Capture the cell that displays the provided text and extract its [X, Y] central coordinate. 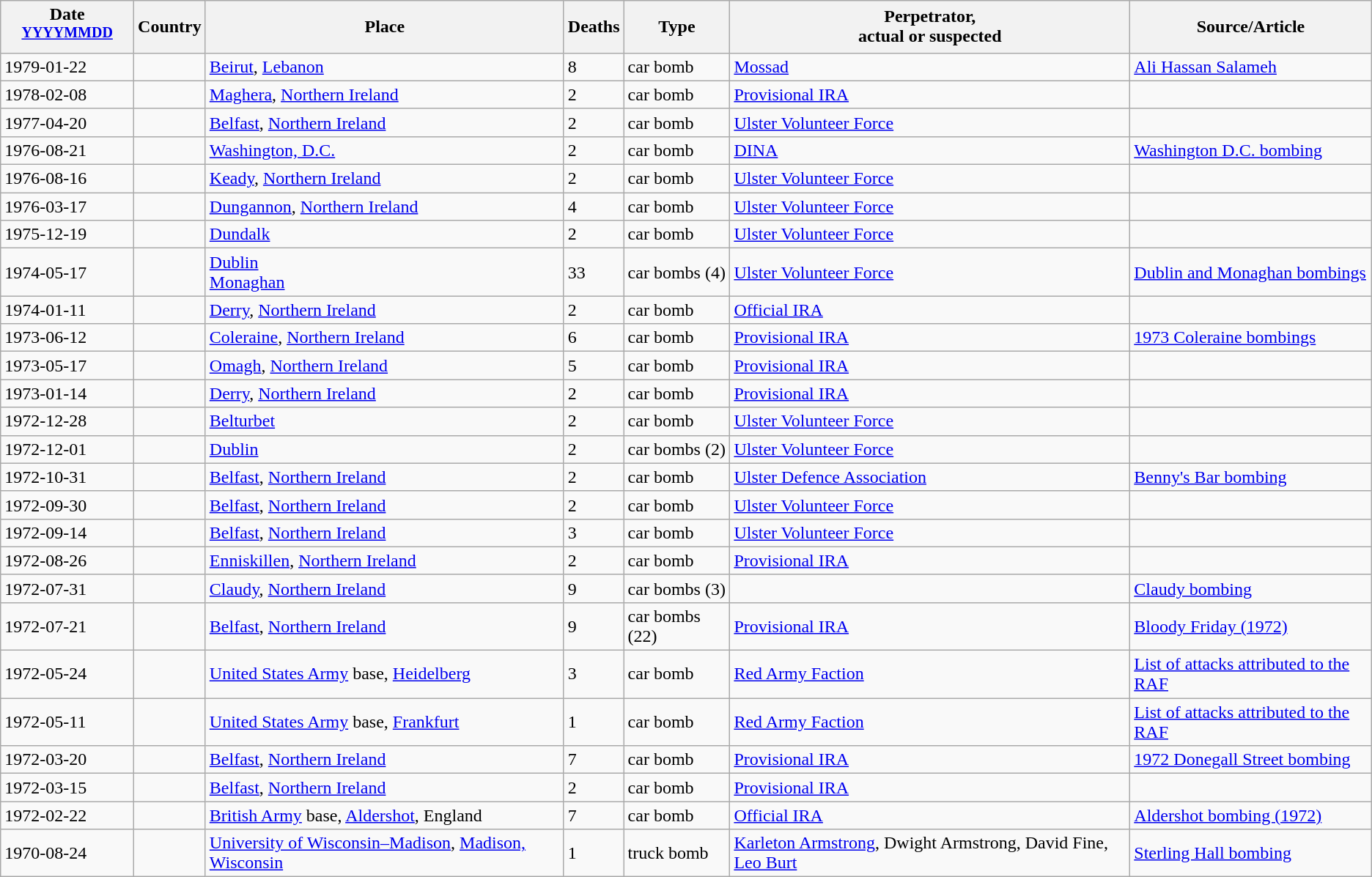
Washington, D.C. [384, 150]
Dungannon, Northern Ireland [384, 207]
33 [594, 273]
1977-04-20 [67, 122]
8 [594, 67]
1972-07-21 [67, 626]
British Army base, Aldershot, England [384, 815]
Aldershot bombing (1972) [1250, 815]
car bombs (3) [677, 588]
Ali Hassan Salameh [1250, 67]
Beirut, Lebanon [384, 67]
1972-05-24 [67, 674]
4 [594, 207]
1979-01-22 [67, 67]
1972-12-28 [67, 421]
1972-12-01 [67, 449]
Dundalk [384, 234]
1970-08-24 [67, 853]
1972 Donegall Street bombing [1250, 760]
United States Army base, Frankfurt [384, 722]
1973-06-12 [67, 338]
Benny's Bar bombing [1250, 477]
Deaths [594, 27]
Perpetrator,actual or suspected [930, 27]
Dublin [384, 449]
Type [677, 27]
truck bomb [677, 853]
1976-08-21 [67, 150]
Maghera, Northern Ireland [384, 95]
Date YYYYMMDD [67, 27]
Enniskillen, Northern Ireland [384, 560]
Dublin and Monaghan bombings [1250, 273]
1973-05-17 [67, 366]
Claudy, Northern Ireland [384, 588]
Bloody Friday (1972) [1250, 626]
Country [170, 27]
Place [384, 27]
Claudy bombing [1250, 588]
Belturbet [384, 421]
Ulster Defence Association [930, 477]
1972-03-20 [67, 760]
1972-09-14 [67, 533]
1972-02-22 [67, 815]
DublinMonaghan [384, 273]
Keady, Northern Ireland [384, 179]
1975-12-19 [67, 234]
United States Army base, Heidelberg [384, 674]
6 [594, 338]
car bombs (2) [677, 449]
1976-03-17 [67, 207]
1972-05-11 [67, 722]
1976-08-16 [67, 179]
car bombs (4) [677, 273]
1974-01-11 [67, 310]
5 [594, 366]
Mossad [930, 67]
1973 Coleraine bombings [1250, 338]
Source/Article [1250, 27]
Sterling Hall bombing [1250, 853]
1972-08-26 [67, 560]
1973-01-14 [67, 393]
1972-07-31 [67, 588]
1974-05-17 [67, 273]
University of Wisconsin–Madison, Madison, Wisconsin [384, 853]
Washington D.C. bombing [1250, 150]
Omagh, Northern Ireland [384, 366]
Karleton Armstrong, Dwight Armstrong, David Fine, Leo Burt [930, 853]
car bombs (22) [677, 626]
DINA [930, 150]
1972-10-31 [67, 477]
1978-02-08 [67, 95]
Coleraine, Northern Ireland [384, 338]
1972-09-30 [67, 505]
1972-03-15 [67, 788]
